Return [x, y] of the center of cell containing provided text 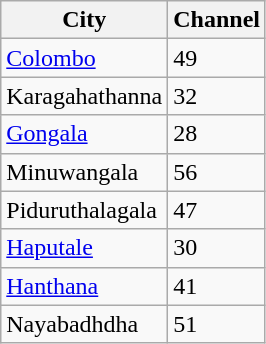
Colombo [84, 58]
Minuwangala [84, 172]
Gongala [84, 134]
City [84, 20]
56 [217, 172]
30 [217, 248]
Haputale [84, 248]
41 [217, 286]
49 [217, 58]
47 [217, 210]
Karagahathanna [84, 96]
Nayabadhdha [84, 324]
Hanthana [84, 286]
28 [217, 134]
32 [217, 96]
51 [217, 324]
Channel [217, 20]
Piduruthalagala [84, 210]
